Capture the cell that displays the provided text and extract its (X, Y) central coordinate. 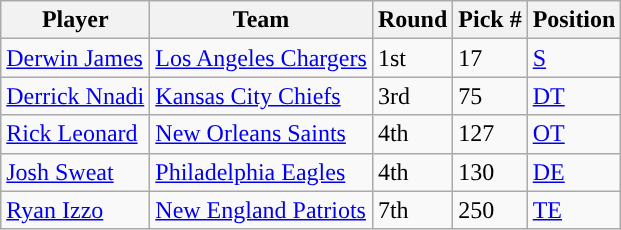
Kansas City Chiefs (262, 96)
250 (490, 210)
Derwin James (76, 58)
Rick Leonard (76, 134)
3rd (412, 96)
TE (574, 210)
Position (574, 20)
17 (490, 58)
Ryan Izzo (76, 210)
OT (574, 134)
Philadelphia Eagles (262, 172)
Derrick Nnadi (76, 96)
S (574, 58)
Los Angeles Chargers (262, 58)
DT (574, 96)
75 (490, 96)
7th (412, 210)
Pick # (490, 20)
Round (412, 20)
1st (412, 58)
New England Patriots (262, 210)
127 (490, 134)
130 (490, 172)
Player (76, 20)
Team (262, 20)
Josh Sweat (76, 172)
New Orleans Saints (262, 134)
DE (574, 172)
